Search for the cell housing the specified text and yield its [x, y] center coordinate. 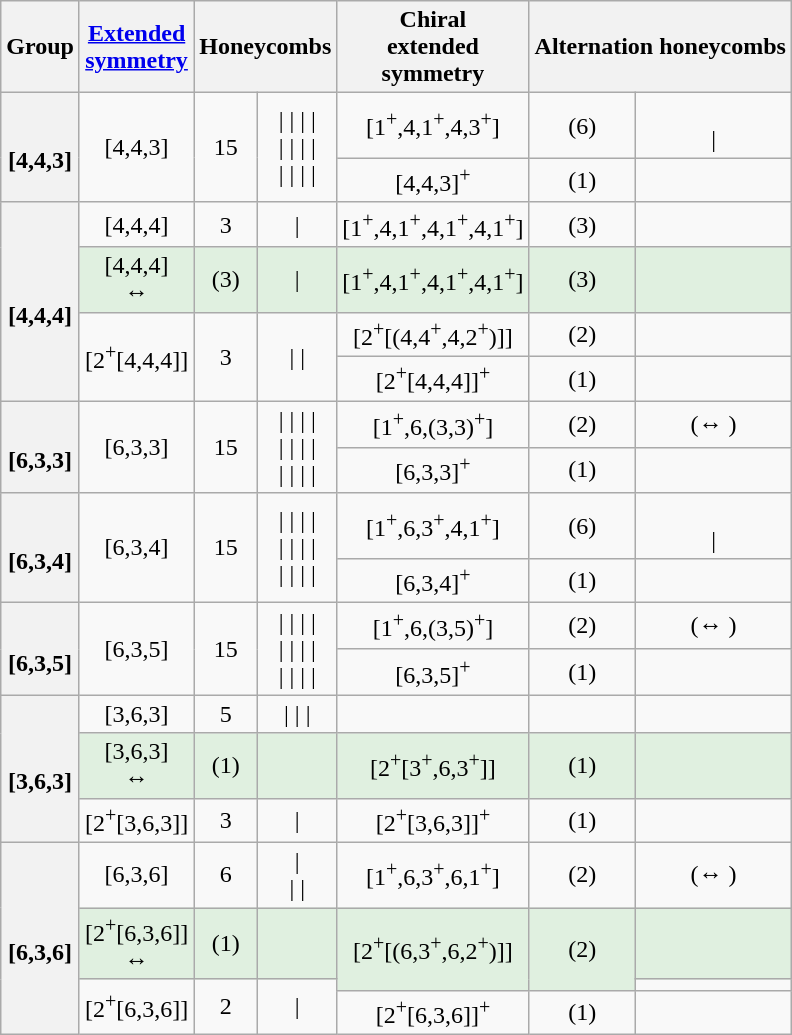
[2+[6,3,6]] [136, 1007]
[6,3,5]+ [433, 672]
[2+[4,4,4]]+ [433, 380]
[1+,4,1+,4,3+] [433, 126]
[1+,6,(3,5)+] [433, 626]
[4,4,3]+ [433, 180]
[2+[3,6,3]] [136, 820]
[1+,6,3+,4,1+] [433, 526]
[1+,6,3+,6,1+] [433, 876]
[2+[4,4,4]] [136, 356]
Honeycombs [266, 47]
2 [226, 1007]
Chiralextendedsymmetry [433, 47]
[6,3,3]+ [433, 470]
[2+[3,6,3]]+ [433, 820]
[2+[3+,6,3+]] [433, 766]
[1+,6,(3,3)+] [433, 424]
[6,3,4]+ [433, 580]
Group [40, 47]
[4,4,4] ↔ [136, 280]
[2+[6,3,6]]+ [433, 1012]
[2+[(4,4+,4,2+)]] [433, 334]
[3,6,3] ↔ [136, 766]
5 [226, 714]
[2+[(6,3+,6,2+)]] [433, 950]
Alternation honeycombs [660, 47]
| | [298, 356]
[2+[6,3,6]] ↔ [136, 944]
Extendedsymmetry [136, 47]
6 [226, 876]
